Find where the given text appears and provide that cell's center as [X, Y] coordinate. 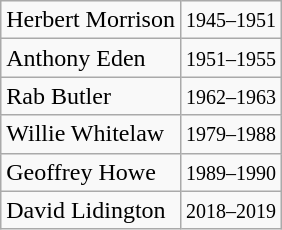
1962–1963 [230, 96]
1989–1990 [230, 172]
1979–1988 [230, 134]
Geoffrey Howe [91, 172]
1945–1951 [230, 20]
Rab Butler [91, 96]
Willie Whitelaw [91, 134]
Herbert Morrison [91, 20]
2018–2019 [230, 210]
Anthony Eden [91, 58]
1951–1955 [230, 58]
David Lidington [91, 210]
